Determine the (x, y) coordinate at the center of the cell enclosing the given text.  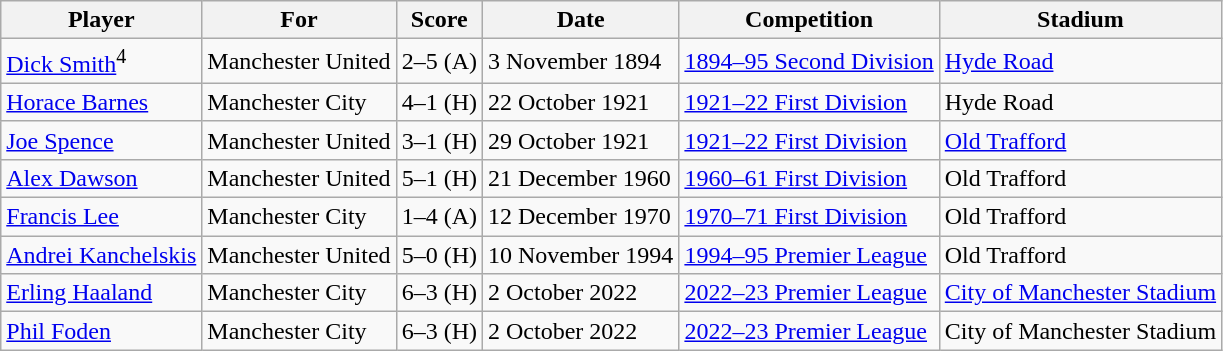
Stadium (1080, 20)
Erling Haaland (102, 293)
3–1 (H) (439, 140)
1960–61 First Division (809, 178)
1994–95 Premier League (809, 255)
Andrei Kanchelskis (102, 255)
Joe Spence (102, 140)
Alex Dawson (102, 178)
21 December 1960 (581, 178)
Francis Lee (102, 217)
29 October 1921 (581, 140)
3 November 1894 (581, 62)
For (299, 20)
Dick Smith4 (102, 62)
5–0 (H) (439, 255)
5–1 (H) (439, 178)
1894–95 Second Division (809, 62)
1–4 (A) (439, 217)
10 November 1994 (581, 255)
Phil Foden (102, 331)
12 December 1970 (581, 217)
2–5 (A) (439, 62)
Date (581, 20)
4–1 (H) (439, 102)
Score (439, 20)
Horace Barnes (102, 102)
22 October 1921 (581, 102)
Competition (809, 20)
1970–71 First Division (809, 217)
Player (102, 20)
